Output the [x, y] coordinate of the center of the cell containing the given text.  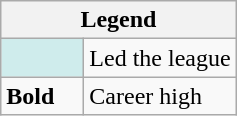
Career high [160, 96]
Bold [42, 96]
Led the league [160, 58]
Legend [118, 20]
